Detect which cell encompasses the target text, then output its (x, y) center coordinate. 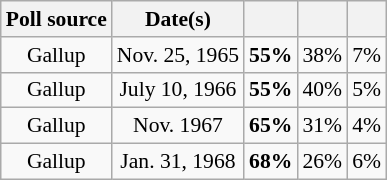
40% (322, 90)
68% (270, 162)
Date(s) (178, 19)
26% (322, 162)
Nov. 25, 1965 (178, 55)
Nov. 1967 (178, 126)
July 10, 1966 (178, 90)
65% (270, 126)
4% (366, 126)
5% (366, 90)
Jan. 31, 1968 (178, 162)
38% (322, 55)
6% (366, 162)
7% (366, 55)
Poll source (56, 19)
31% (322, 126)
